Identify which cell holds the provided text, then report its (x, y) central coordinate. 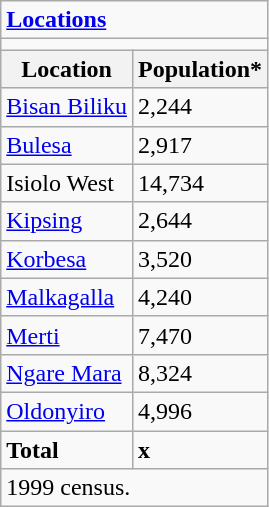
4,996 (200, 411)
8,324 (200, 373)
4,240 (200, 297)
x (200, 449)
7,470 (200, 335)
Bisan Biliku (67, 107)
Ngare Mara (67, 373)
3,520 (200, 259)
Oldonyiro (67, 411)
Locations (134, 20)
Isiolo West (67, 183)
2,644 (200, 221)
Malkagalla (67, 297)
1999 census. (134, 488)
2,917 (200, 145)
Kipsing (67, 221)
14,734 (200, 183)
Bulesa (67, 145)
Total (67, 449)
Merti (67, 335)
Location (67, 69)
Korbesa (67, 259)
Population* (200, 69)
2,244 (200, 107)
